Identify which cell holds the provided text, then report its [X, Y] central coordinate. 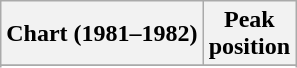
Peakposition [249, 34]
Chart (1981–1982) [102, 34]
